Extract the [x, y] coordinate from the center of the cell holding the provided text.  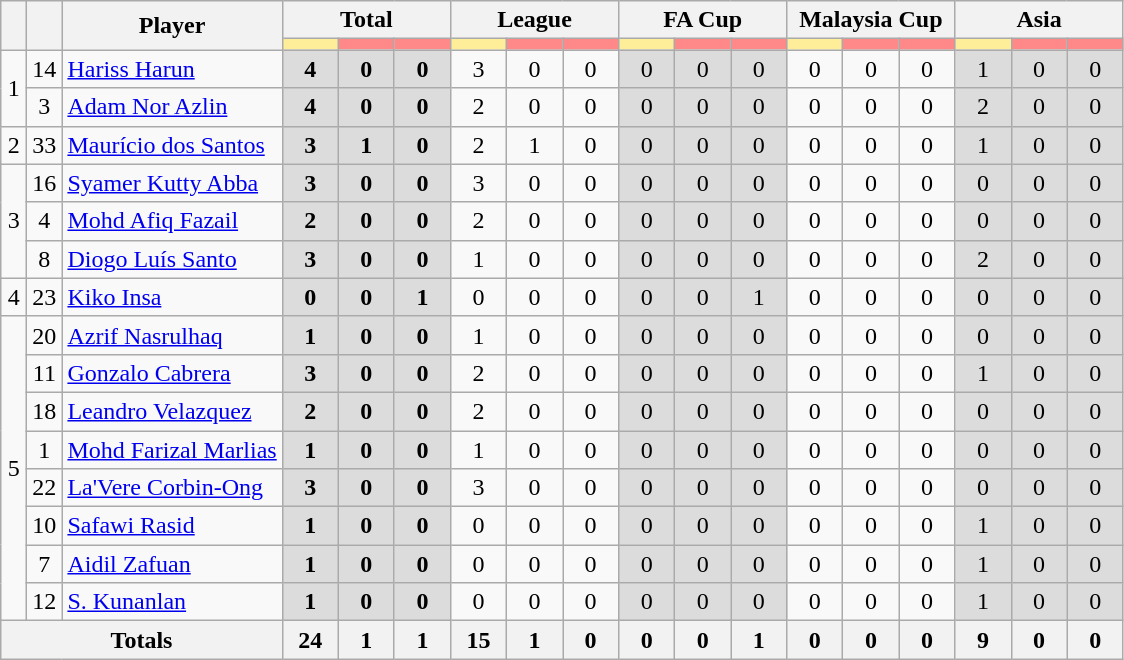
5 [14, 468]
La'Vere Corbin-Ong [172, 488]
Totals [142, 640]
Kiko Insa [172, 297]
22 [44, 488]
Total [366, 20]
8 [44, 259]
Player [172, 26]
Mohd Afiq Fazail [172, 221]
9 [983, 640]
FA Cup [703, 20]
18 [44, 411]
10 [44, 526]
Diogo Luís Santo [172, 259]
S. Kunanlan [172, 602]
Leandro Velazquez [172, 411]
Adam Nor Azlin [172, 107]
15 [478, 640]
Asia [1039, 20]
Maurício dos Santos [172, 145]
Azrif Nasrulhaq [172, 335]
Hariss Harun [172, 69]
Mohd Farizal Marlias [172, 449]
16 [44, 183]
20 [44, 335]
Aidil Zafuan [172, 564]
League [534, 20]
Syamer Kutty Abba [172, 183]
Safawi Rasid [172, 526]
7 [44, 564]
Malaysia Cup [871, 20]
12 [44, 602]
11 [44, 373]
33 [44, 145]
24 [310, 640]
14 [44, 69]
Gonzalo Cabrera [172, 373]
23 [44, 297]
